Locate the cell with the specified text and output its [X, Y] center coordinate. 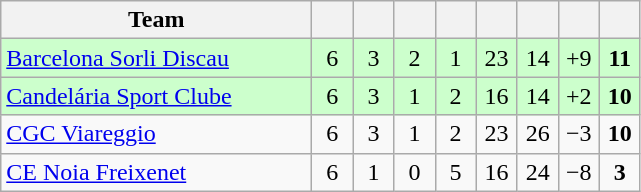
24 [538, 172]
−8 [578, 172]
26 [538, 134]
11 [620, 58]
Candelária Sport Clube [156, 96]
CGC Viareggio [156, 134]
CE Noia Freixenet [156, 172]
+2 [578, 96]
Barcelona Sorli Discau [156, 58]
0 [414, 172]
+9 [578, 58]
5 [456, 172]
−3 [578, 134]
Team [156, 20]
